Return [X, Y] of the center of cell containing provided text 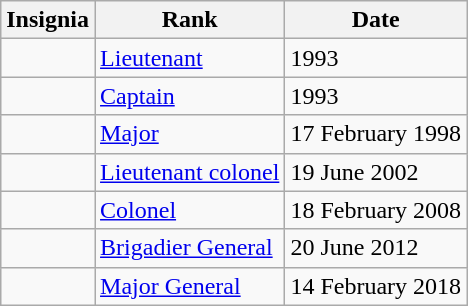
Rank [190, 20]
Lieutenant [190, 58]
Captain [190, 96]
20 June 2012 [376, 248]
19 June 2002 [376, 172]
Major [190, 134]
Date [376, 20]
Colonel [190, 210]
14 February 2018 [376, 286]
Major General [190, 286]
18 February 2008 [376, 210]
Insignia [48, 20]
17 February 1998 [376, 134]
Lieutenant colonel [190, 172]
Brigadier General [190, 248]
